Pinpoint the cell where the given text exists, returning its [X, Y] midpoint coordinate. 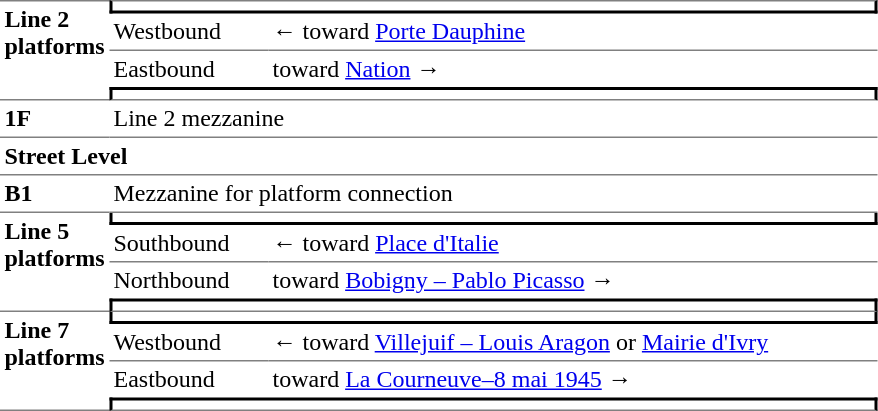
Line 2 platforms [54, 50]
Line 7 platforms [54, 362]
Southbound [188, 244]
toward Nation → [572, 69]
Line 5 platforms [54, 262]
Line 2 mezzanine [493, 119]
1F [54, 119]
← toward Villejuif – Louis Aragon or Mairie d'Ivry [572, 343]
toward La Courneuve–8 mai 1945 → [572, 380]
Mezzanine for platform connection [493, 195]
B1 [54, 195]
Northbound [188, 280]
Street Level [438, 157]
← toward Porte Dauphine [572, 33]
toward Bobigny – Pablo Picasso → [572, 280]
← toward Place d'Italie [572, 244]
